Return the [X, Y] coordinate for the center point of the cell that contains the specified text.  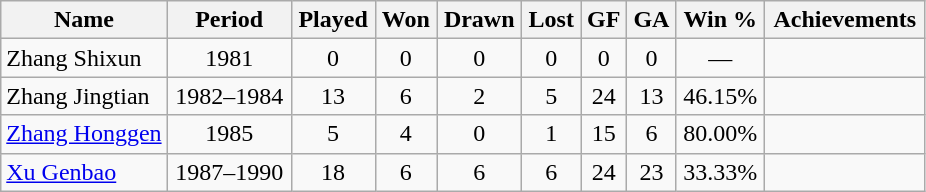
1987–1990 [229, 172]
Won [406, 20]
Zhang Jingtian [84, 96]
Lost [552, 20]
1 [552, 134]
Drawn [480, 20]
33.33% [720, 172]
2 [480, 96]
GA [652, 20]
15 [604, 134]
1981 [229, 58]
GF [604, 20]
Zhang Shixun [84, 58]
Zhang Honggen [84, 134]
Period [229, 20]
Achievements [845, 20]
4 [406, 134]
— [720, 58]
Xu Genbao [84, 172]
1982–1984 [229, 96]
Win % [720, 20]
23 [652, 172]
1985 [229, 134]
46.15% [720, 96]
Played [333, 20]
18 [333, 172]
80.00% [720, 134]
Name [84, 20]
